Determine the (X, Y) coordinate at the center of the cell enclosing the given text.  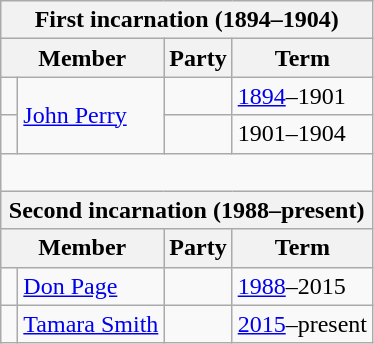
2015–present (302, 324)
Second incarnation (1988–present) (187, 210)
1894–1901 (302, 96)
First incarnation (1894–1904) (187, 20)
Tamara Smith (91, 324)
John Perry (91, 115)
1901–1904 (302, 134)
1988–2015 (302, 286)
Don Page (91, 286)
